Determine the [x, y] coordinate at the center of the cell enclosing the given text.  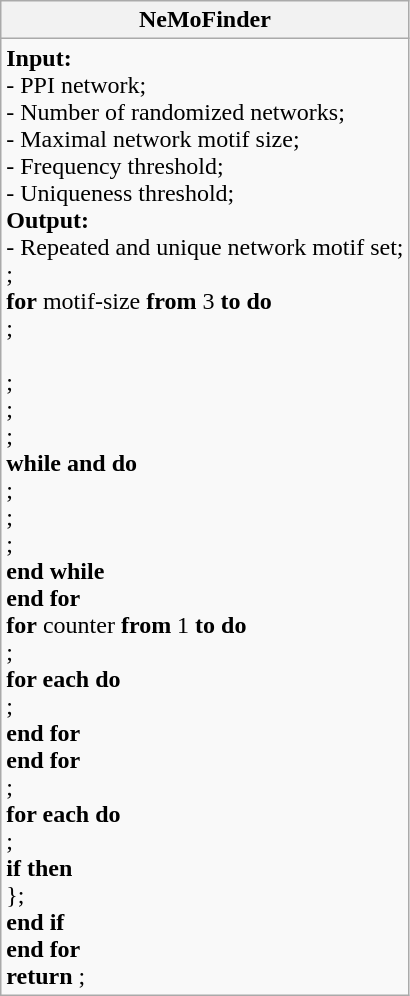
NeMoFinder [205, 20]
